Find where the given text appears and provide that cell's center as (x, y) coordinate. 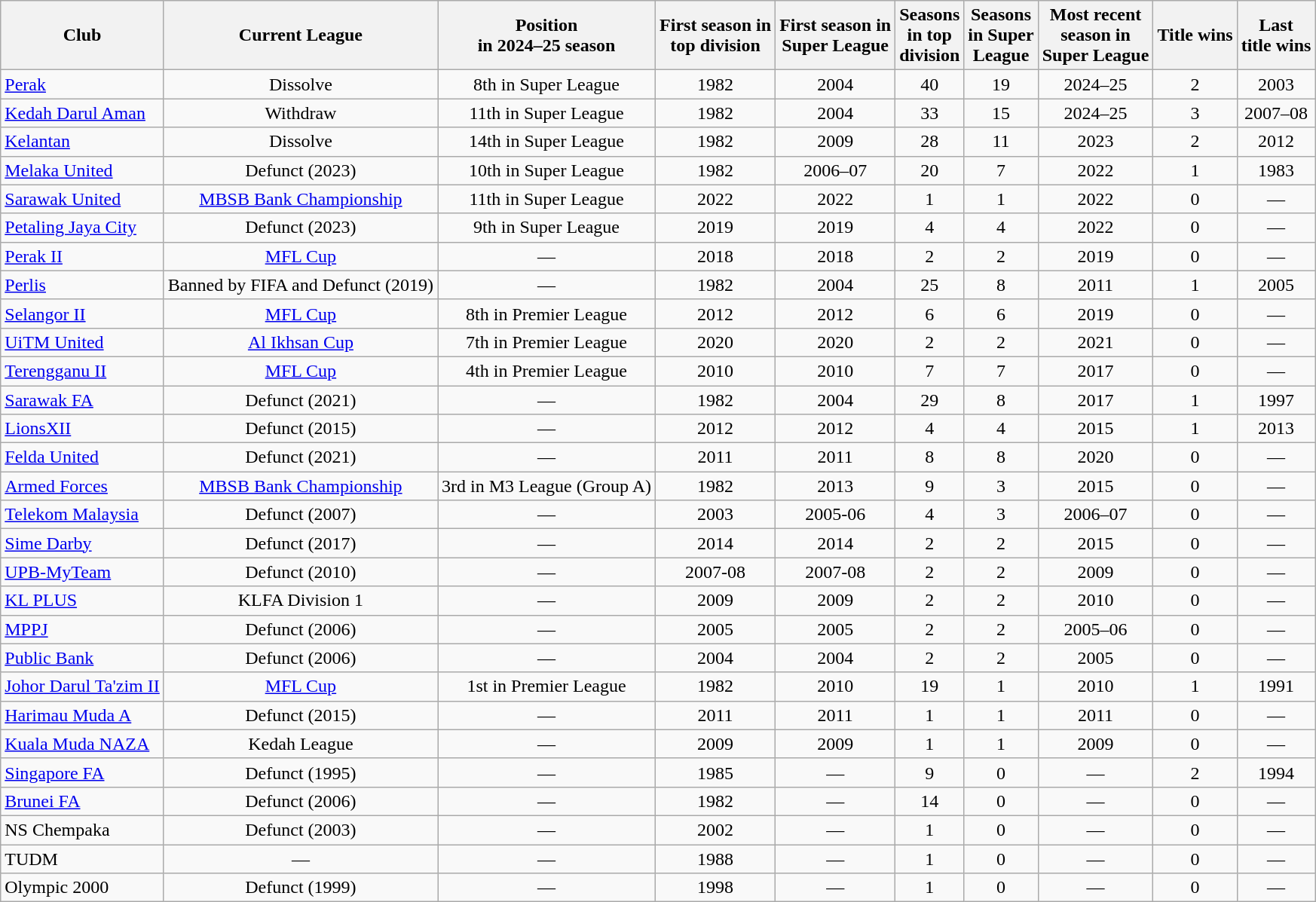
2023 (1096, 142)
LionsXII (83, 429)
14 (930, 801)
1997 (1276, 400)
Singapore FA (83, 772)
First season intop division (716, 35)
Melaka United (83, 170)
Johor Darul Ta'zim II (83, 686)
Perak (83, 84)
First season inSuper League (835, 35)
7th in Premier League (547, 342)
10th in Super League (547, 170)
2007–08 (1276, 113)
Armed Forces (83, 486)
NS Chempaka (83, 830)
KL PLUS (83, 601)
Kelantan (83, 142)
Defunct (2017) (300, 543)
9th in Super League (547, 228)
Public Bank (83, 658)
2005-06 (835, 515)
TUDM (83, 858)
40 (930, 84)
Sarawak United (83, 199)
Defunct (2007) (300, 515)
29 (930, 400)
Olympic 2000 (83, 888)
Seasonsin top division (930, 35)
Seasonsin Super League (1001, 35)
Most recentseason inSuper League (1096, 35)
Defunct (1999) (300, 888)
33 (930, 113)
11 (1001, 142)
MPPJ (83, 629)
8th in Super League (547, 84)
20 (930, 170)
Terengganu II (83, 371)
KLFA Division 1 (300, 601)
Kuala Muda NAZA (83, 744)
4th in Premier League (547, 371)
UiTM United (83, 342)
Title wins (1195, 35)
Petaling Jaya City (83, 228)
1985 (716, 772)
8th in Premier League (547, 313)
Perlis (83, 285)
Brunei FA (83, 801)
UPB-MyTeam (83, 572)
Felda United (83, 457)
1994 (1276, 772)
2002 (716, 830)
3rd in M3 League (Group A) (547, 486)
Current League (300, 35)
1991 (1276, 686)
Club (83, 35)
1983 (1276, 170)
14th in Super League (547, 142)
Harimau Muda A (83, 715)
2021 (1096, 342)
Defunct (2003) (300, 830)
2005–06 (1096, 629)
Defunct (1995) (300, 772)
Kedah Darul Aman (83, 113)
Al Ikhsan Cup (300, 342)
Perak II (83, 256)
1st in Premier League (547, 686)
15 (1001, 113)
Sarawak FA (83, 400)
Last title wins (1276, 35)
1998 (716, 888)
25 (930, 285)
Kedah League (300, 744)
Selangor II (83, 313)
Telekom Malaysia (83, 515)
Defunct (2010) (300, 572)
Positionin 2024–25 season (547, 35)
Withdraw (300, 113)
28 (930, 142)
Banned by FIFA and Defunct (2019) (300, 285)
Sime Darby (83, 543)
1988 (716, 858)
